Return [x, y] of the center of cell containing provided text 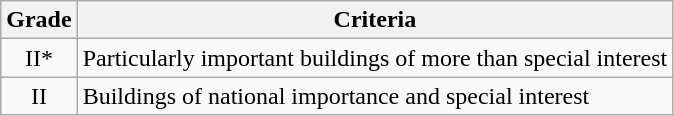
II [39, 96]
Grade [39, 20]
Particularly important buildings of more than special interest [375, 58]
Buildings of national importance and special interest [375, 96]
II* [39, 58]
Criteria [375, 20]
